Provide the (X, Y) coordinate of the cell's center where the given text is located.  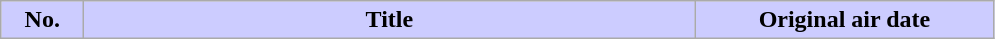
No. (42, 20)
Title (390, 20)
Original air date (844, 20)
